Return the [X, Y] coordinate for the center point of the cell that contains the specified text.  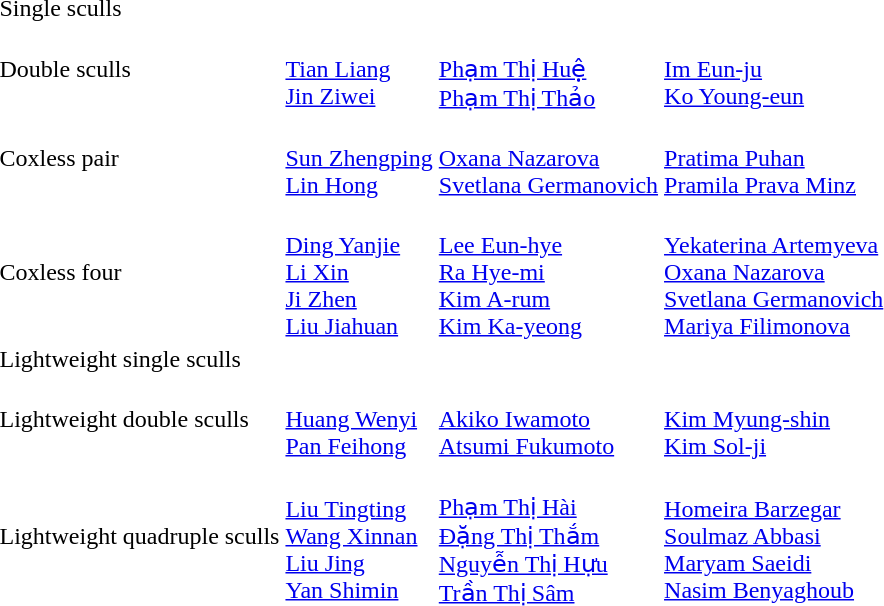
Oxana NazarovaSvetlana Germanovich [548, 158]
Lee Eun-hyeRa Hye-miKim A-rumKim Ka-yeong [548, 272]
Phạm Thị HuệPhạm Thị Thảo [548, 70]
Sun ZhengpingLin Hong [359, 158]
Akiko IwamotoAtsumi Fukumoto [548, 419]
Ding YanjieLi XinJi ZhenLiu Jiahuan [359, 272]
Tian LiangJin Ziwei [359, 70]
Huang WenyiPan Feihong [359, 419]
